Provide the [x, y] coordinate of the cell's center where the given text is located.  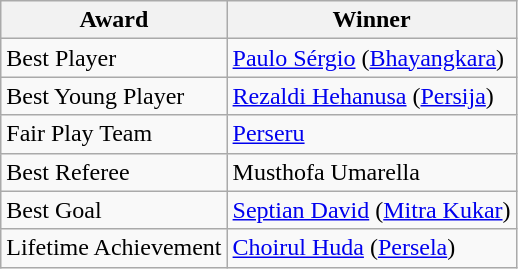
Septian David (Mitra Kukar) [372, 210]
Best Referee [114, 172]
Perseru [372, 134]
Award [114, 20]
Fair Play Team [114, 134]
Choirul Huda (Persela) [372, 248]
Best Player [114, 58]
Paulo Sérgio (Bhayangkara) [372, 58]
Musthofa Umarella [372, 172]
Rezaldi Hehanusa (Persija) [372, 96]
Winner [372, 20]
Best Young Player [114, 96]
Best Goal [114, 210]
Lifetime Achievement [114, 248]
